Identify which cell holds the provided text, then report its [x, y] central coordinate. 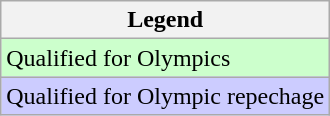
Legend [166, 20]
Qualified for Olympics [166, 58]
Qualified for Olympic repechage [166, 96]
